Extract the [X, Y] coordinate from the center of the cell holding the provided text.  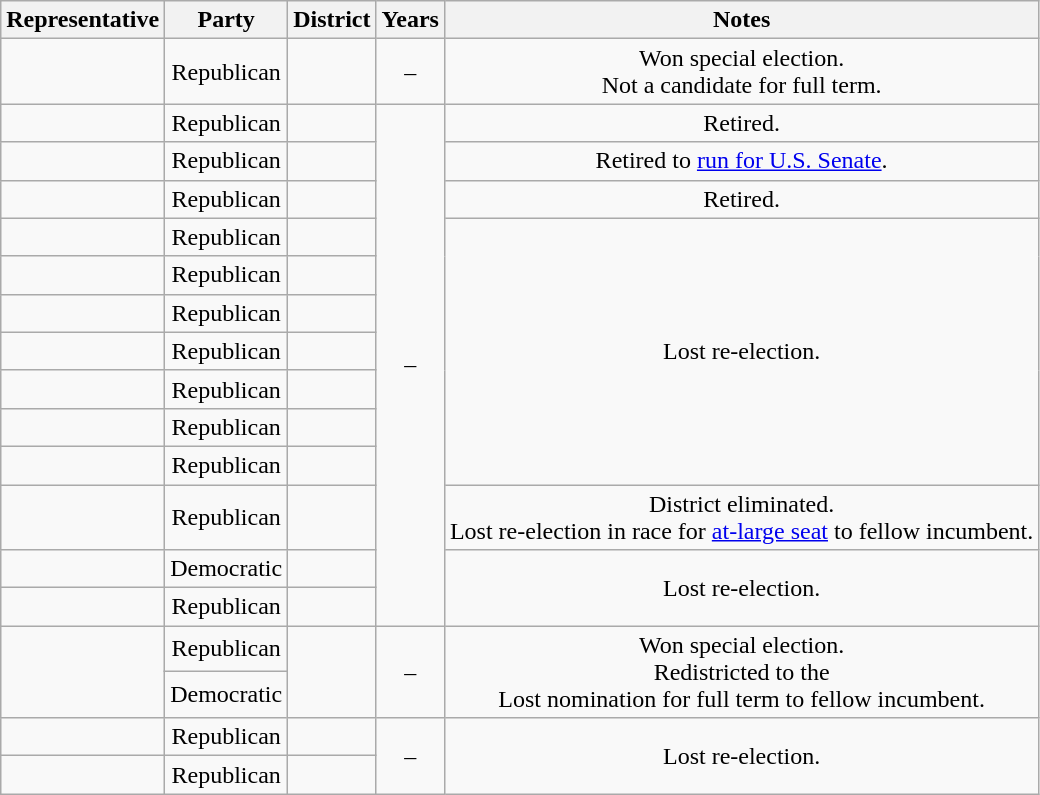
Representative [83, 20]
Notes [741, 20]
District [332, 20]
Retired to run for U.S. Senate. [741, 161]
Party [226, 20]
District eliminated.Lost re-election in race for at-large seat to fellow incumbent. [741, 516]
Won special election.Not a candidate for full term. [741, 72]
Years [410, 20]
Won special election.Redistricted to the Lost nomination for full term to fellow incumbent. [741, 672]
